Identify which cell holds the provided text, then report its (X, Y) central coordinate. 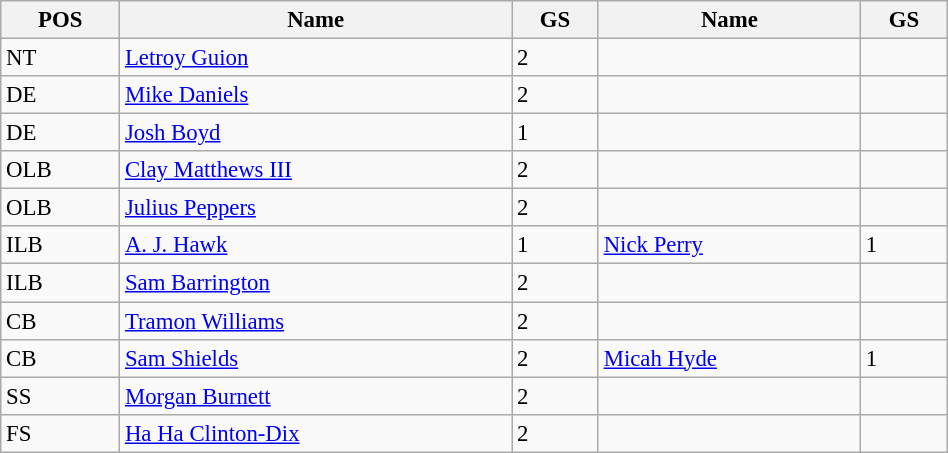
Clay Matthews III (316, 170)
Letroy Guion (316, 58)
NT (60, 58)
Julius Peppers (316, 208)
Nick Perry (729, 245)
A. J. Hawk (316, 245)
Morgan Burnett (316, 396)
POS (60, 20)
Sam Shields (316, 358)
SS (60, 396)
FS (60, 433)
Josh Boyd (316, 133)
Tramon Williams (316, 321)
Sam Barrington (316, 283)
Mike Daniels (316, 95)
Ha Ha Clinton-Dix (316, 433)
Micah Hyde (729, 358)
